Extract the (X, Y) coordinate from the center of the cell holding the provided text.  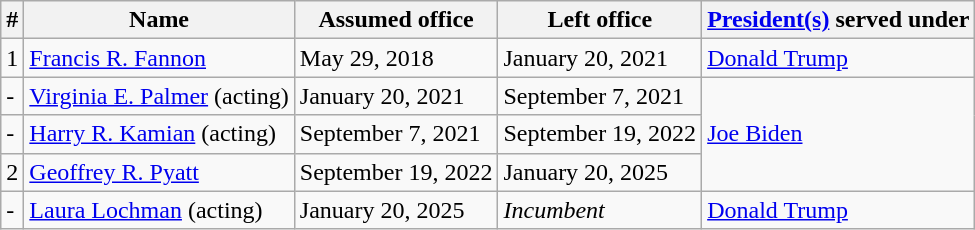
Harry R. Kamian (acting) (159, 134)
1 (12, 58)
Virginia E. Palmer (acting) (159, 96)
President(s) served under (838, 20)
# (12, 20)
Left office (600, 20)
Joe Biden (838, 134)
Laura Lochman (acting) (159, 210)
May 29, 2018 (396, 58)
Name (159, 20)
Francis R. Fannon (159, 58)
Geoffrey R. Pyatt (159, 172)
2 (12, 172)
Incumbent (600, 210)
Assumed office (396, 20)
